Capture the cell that displays the provided text and extract its [x, y] central coordinate. 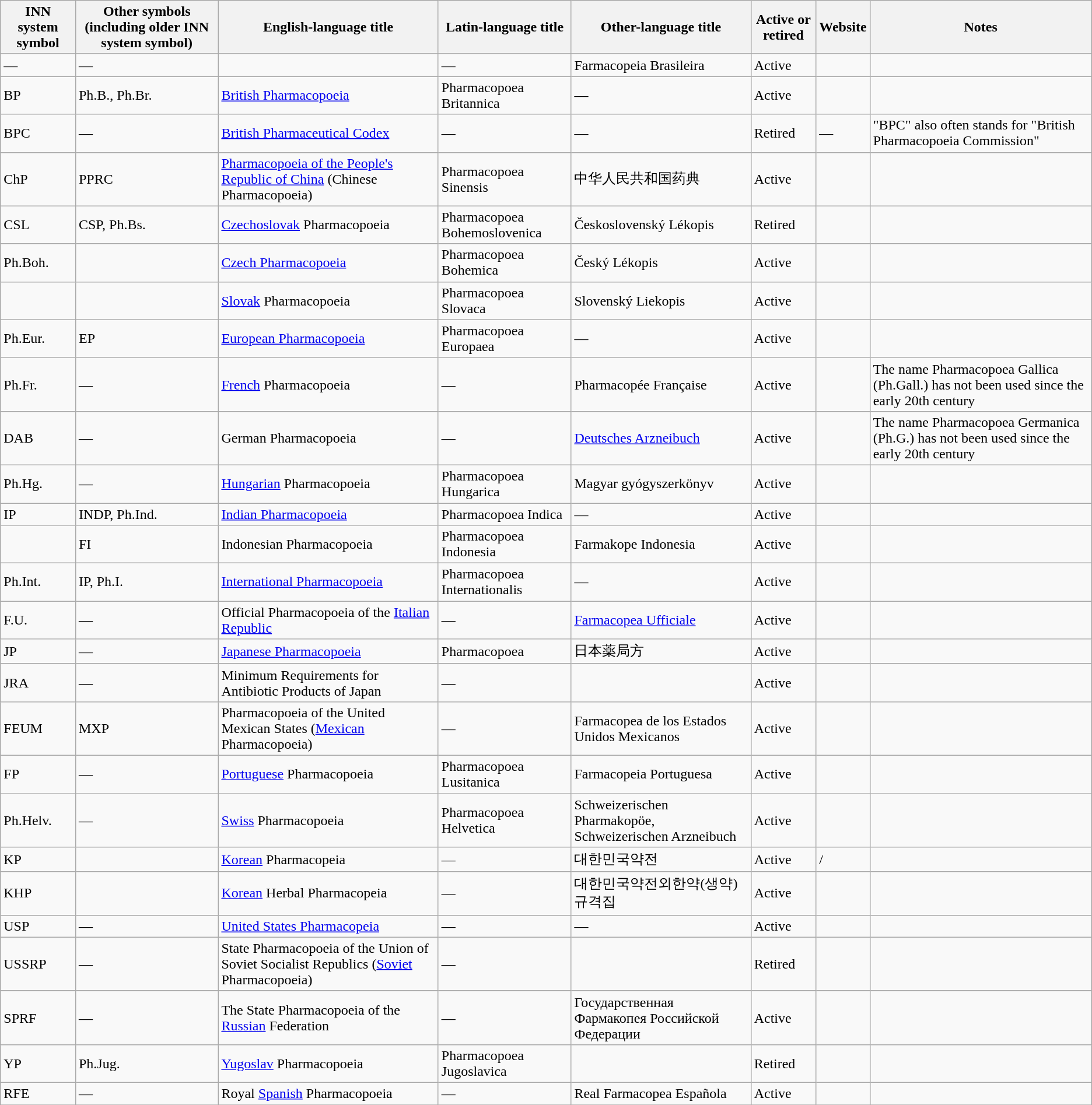
YP [38, 1064]
Indonesian Pharmacopoeia [328, 545]
FEUM [38, 728]
Pharmacopoea Europaea [505, 338]
Farmacopeia Brasileira [661, 65]
대한민국약전외한약(생약)규격집 [661, 893]
FI [146, 545]
Royal Spanish Pharmacopoeia [328, 1093]
BPC [38, 133]
Pharmacopoea Bohemica [505, 262]
Real Farmacopea Española [661, 1093]
Pharmacopoeia of the United Mexican States (Mexican Pharmacopoeia) [328, 728]
"BPC" also often stands for "British Pharmacopoeia Commission" [981, 133]
Korean Pharmacopeia [328, 860]
Other-language title [661, 27]
Ph.B., Ph.Br. [146, 96]
Ph.Fr. [38, 384]
Ph.Helv. [38, 820]
Pharmacopoea Indica [505, 514]
Latin-language title [505, 27]
Active or retired [783, 27]
Pharmacopoea Britannica [505, 96]
Pharmacopoea Slovaca [505, 301]
F.U. [38, 620]
Notes [981, 27]
RFE [38, 1093]
Pharmacopoea [505, 652]
대한민국약전 [661, 860]
The name Pharmacopoea Gallica (Ph.Gall.) has not been used since the early 20th century [981, 384]
Japanese Pharmacopoeia [328, 652]
Pharmacopée Française [661, 384]
Pharmacopoea Internationalis [505, 582]
Ph.Hg. [38, 484]
British Pharmaceutical Codex [328, 133]
USSRP [38, 964]
Ph.Boh. [38, 262]
Website [843, 27]
JRA [38, 682]
FP [38, 774]
Český Lékopis [661, 262]
ChP [38, 179]
日本薬局方 [661, 652]
Československý Lékopis [661, 225]
SPRF [38, 1018]
Farmacopea Ufficiale [661, 620]
JP [38, 652]
Korean Herbal Pharmacopeia [328, 893]
Pharmacopoea Lusitanica [505, 774]
European Pharmacopoeia [328, 338]
Hungarian Pharmacopoeia [328, 484]
State Pharmacopoeia of the Union of Soviet Socialist Republics (Soviet Pharmacopoeia) [328, 964]
Minimum Requirements for Antibiotic Products of Japan [328, 682]
Государственная Фармакопея Российской Федерации [661, 1018]
Pharmacopoea Indonesia [505, 545]
Swiss Pharmacopoeia [328, 820]
INN system symbol [38, 27]
Pharmacopoea Helvetica [505, 820]
Yugoslav Pharmacopoeia [328, 1064]
Pharmacopoea Hungarica [505, 484]
Portuguese Pharmacopoeia [328, 774]
Magyar gyógyszerkönyv [661, 484]
Slovak Pharmacopoeia [328, 301]
中华人民共和国药典 [661, 179]
DAB [38, 438]
Pharmacopoea Bohemoslovenica [505, 225]
/ [843, 860]
Other symbols (including older INN system symbol) [146, 27]
Slovenský Liekopis [661, 301]
Pharmacopoeia of the People's Republic of China (Chinese Pharmacopoeia) [328, 179]
Official Pharmacopoeia of the Italian Republic [328, 620]
Ph.Jug. [146, 1064]
INDP, Ph.Ind. [146, 514]
British Pharmacopoeia [328, 96]
Pharmacopoea Jugoslavica [505, 1064]
German Pharmacopoeia [328, 438]
Czech Pharmacopoeia [328, 262]
United States Pharmacopeia [328, 926]
KP [38, 860]
The name Pharmacopoea Germanica (Ph.G.) has not been used since the early 20th century [981, 438]
Farmacopeia Portuguesa [661, 774]
IP, Ph.I. [146, 582]
Deutsches Arzneibuch [661, 438]
USP [38, 926]
Pharmacopoea Sinensis [505, 179]
The State Pharmacopoeia of the Russian Federation [328, 1018]
Schweizerischen Pharmakopöe, Schweizerischen Arzneibuch [661, 820]
EP [146, 338]
Czechoslovak Pharmacopoeia [328, 225]
French Pharmacopoeia [328, 384]
Ph.Int. [38, 582]
BP [38, 96]
MXP [146, 728]
Ph.Eur. [38, 338]
CSP, Ph.Bs. [146, 225]
International Pharmacopoeia [328, 582]
KHP [38, 893]
Indian Pharmacopoeia [328, 514]
IP [38, 514]
English-language title [328, 27]
Farmakope Indonesia [661, 545]
Farmacopea de los Estados Unidos Mexicanos [661, 728]
PPRC [146, 179]
CSL [38, 225]
